Find where the given text appears and provide that cell's center as (X, Y) coordinate. 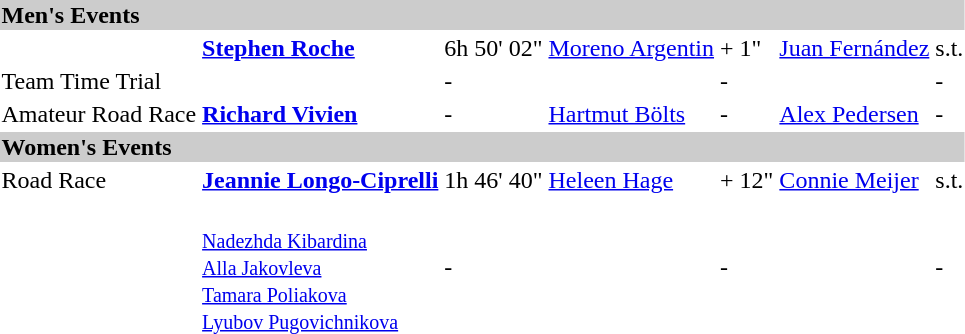
Road Race (99, 180)
Heleen Hage (632, 180)
Men's Events (482, 15)
1h 46' 40" (494, 180)
Team Time Trial (99, 81)
6h 50' 02" (494, 48)
Connie Meijer (854, 180)
Stephen Roche (320, 48)
Richard Vivien (320, 114)
Hartmut Bölts (632, 114)
+ 12" (747, 180)
Moreno Argentin (632, 48)
Women's Events (482, 147)
Juan Fernández (854, 48)
+ 1" (747, 48)
Amateur Road Race (99, 114)
Alex Pedersen (854, 114)
Jeannie Longo-Ciprelli (320, 180)
